Determine the (X, Y) coordinate at the center of the cell enclosing the given text.  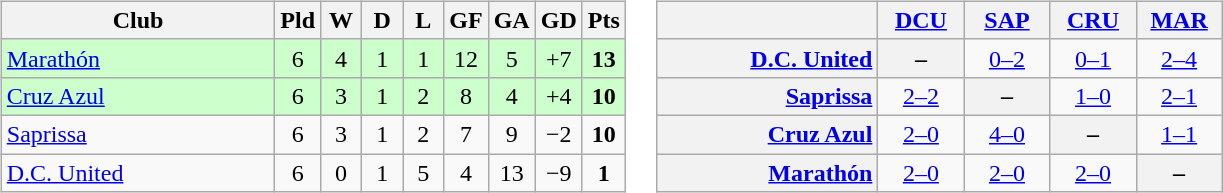
GD (558, 20)
+7 (558, 58)
1–0 (1093, 96)
0–2 (1007, 58)
Pld (298, 20)
L (424, 20)
2–1 (1179, 96)
2–4 (1179, 58)
4–0 (1007, 134)
CRU (1093, 20)
W (342, 20)
7 (466, 134)
12 (466, 58)
SAP (1007, 20)
MAR (1179, 20)
0 (342, 173)
DCU (921, 20)
D (382, 20)
GA (512, 20)
−2 (558, 134)
2–2 (921, 96)
1–1 (1179, 134)
−9 (558, 173)
Pts (604, 20)
8 (466, 96)
+4 (558, 96)
9 (512, 134)
0–1 (1093, 58)
GF (466, 20)
Club (138, 20)
